Extract the [X, Y] coordinate from the center of the cell holding the provided text.  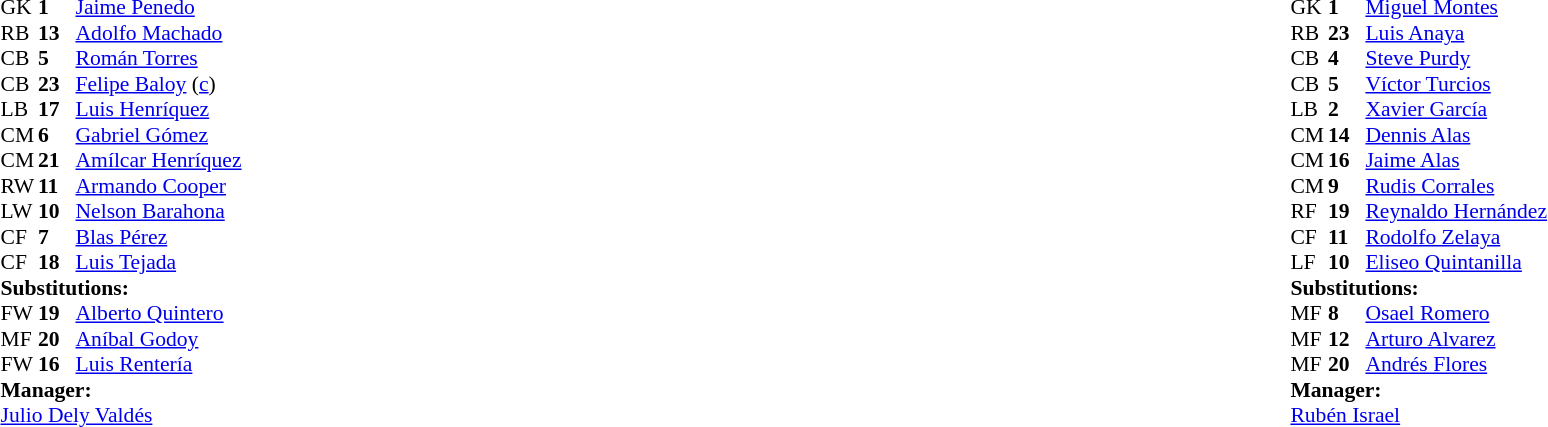
8 [1347, 313]
Jaime Alas [1456, 161]
Reynaldo Hernández [1456, 211]
12 [1347, 339]
Luis Tejada [159, 263]
Arturo Alvarez [1456, 339]
Felipe Baloy (c) [159, 84]
Aníbal Godoy [159, 339]
Xavier García [1456, 109]
Dennis Alas [1456, 135]
Román Torres [159, 59]
14 [1347, 135]
LW [19, 211]
21 [57, 161]
Steve Purdy [1456, 59]
6 [57, 135]
Luis Henríquez [159, 109]
18 [57, 263]
Luis Anaya [1456, 33]
17 [57, 109]
Adolfo Machado [159, 33]
Osael Romero [1456, 313]
Víctor Turcios [1456, 84]
RW [19, 186]
Andrés Flores [1456, 365]
Blas Pérez [159, 237]
Rudis Corrales [1456, 186]
Alberto Quintero [159, 313]
Eliseo Quintanilla [1456, 263]
RF [1309, 211]
Rodolfo Zelaya [1456, 237]
Luis Rentería [159, 365]
13 [57, 33]
Nelson Barahona [159, 211]
Armando Cooper [159, 186]
7 [57, 237]
2 [1347, 109]
9 [1347, 186]
LF [1309, 263]
Amílcar Henríquez [159, 161]
Gabriel Gómez [159, 135]
4 [1347, 59]
